For the text-containing cell, return its midpoint in [X, Y] coordinate format. 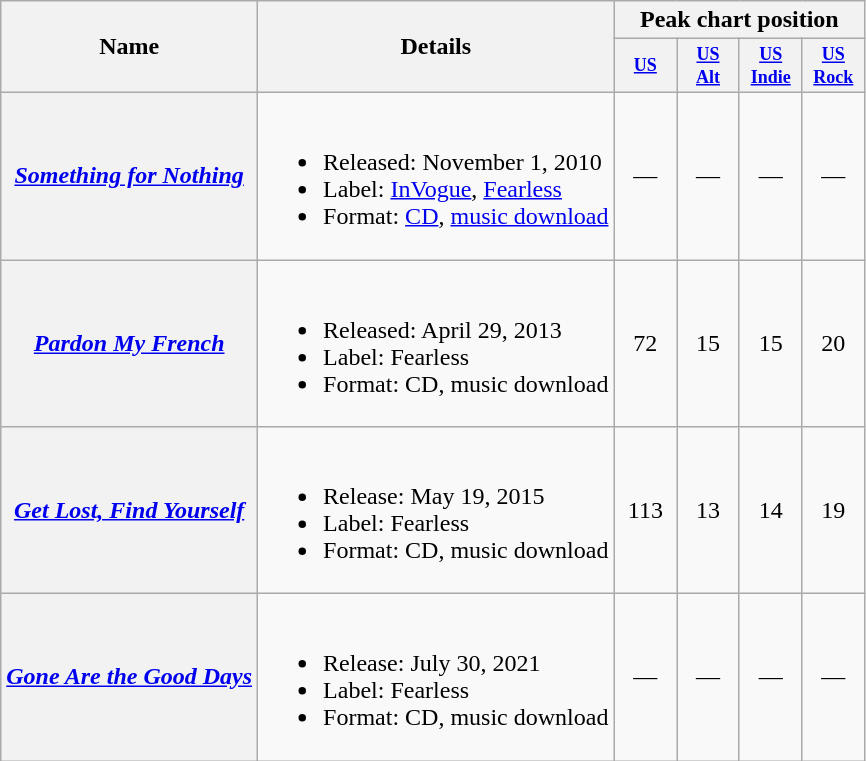
113 [646, 510]
13 [708, 510]
Name [130, 47]
USAlt [708, 66]
20 [834, 344]
Gone Are the Good Days [130, 678]
Release: July 30, 2021Label: FearlessFormat: CD, music download [436, 678]
72 [646, 344]
19 [834, 510]
Release: May 19, 2015Label: FearlessFormat: CD, music download [436, 510]
Peak chart position [740, 20]
USRock [834, 66]
US [646, 66]
Pardon My French [130, 344]
Details [436, 47]
Released: April 29, 2013Label: FearlessFormat: CD, music download [436, 344]
Released: November 1, 2010Label: InVogue, FearlessFormat: CD, music download [436, 176]
Something for Nothing [130, 176]
USIndie [770, 66]
Get Lost, Find Yourself [130, 510]
14 [770, 510]
